Determine the (X, Y) coordinate at the center of the cell enclosing the given text.  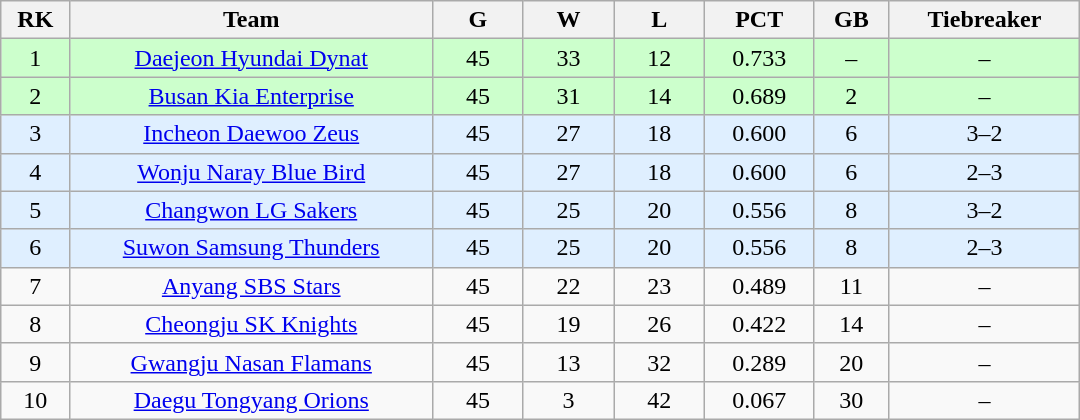
L (660, 20)
23 (660, 286)
Team (252, 20)
0.489 (760, 286)
Busan Kia Enterprise (252, 96)
GB (852, 20)
Daegu Tongyang Orions (252, 400)
Changwon LG Sakers (252, 210)
9 (36, 362)
11 (852, 286)
Gwangju Nasan Flamans (252, 362)
0.422 (760, 324)
33 (568, 58)
Cheongju SK Knights (252, 324)
12 (660, 58)
0.689 (760, 96)
0.067 (760, 400)
0.733 (760, 58)
0.289 (760, 362)
19 (568, 324)
5 (36, 210)
Daejeon Hyundai Dynat (252, 58)
W (568, 20)
Incheon Daewoo Zeus (252, 134)
30 (852, 400)
4 (36, 172)
26 (660, 324)
Suwon Samsung Thunders (252, 248)
RK (36, 20)
7 (36, 286)
42 (660, 400)
PCT (760, 20)
32 (660, 362)
G (478, 20)
31 (568, 96)
Tiebreaker (984, 20)
13 (568, 362)
10 (36, 400)
22 (568, 286)
Wonju Naray Blue Bird (252, 172)
Anyang SBS Stars (252, 286)
1 (36, 58)
